Identify which cell holds the provided text, then report its [X, Y] central coordinate. 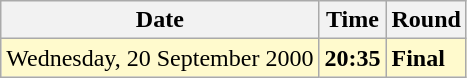
Final [426, 58]
Date [160, 20]
20:35 [352, 58]
Wednesday, 20 September 2000 [160, 58]
Time [352, 20]
Round [426, 20]
